Determine the [x, y] coordinate at the center of the cell enclosing the given text.  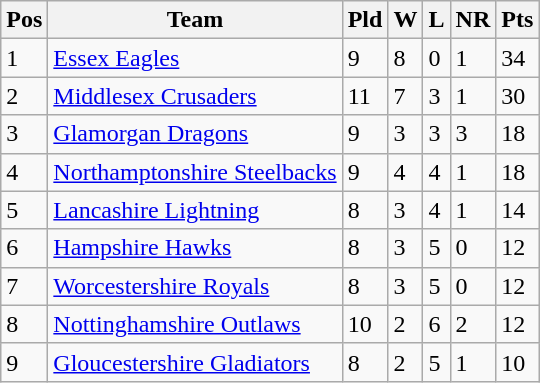
Nottinghamshire Outlaws [195, 324]
Gloucestershire Gladiators [195, 362]
W [406, 20]
34 [518, 58]
Glamorgan Dragons [195, 134]
Worcestershire Royals [195, 286]
Essex Eagles [195, 58]
11 [365, 96]
Lancashire Lightning [195, 210]
30 [518, 96]
Middlesex Crusaders [195, 96]
Northamptonshire Steelbacks [195, 172]
Pos [24, 20]
14 [518, 210]
L [436, 20]
Pts [518, 20]
Team [195, 20]
Hampshire Hawks [195, 248]
NR [473, 20]
Pld [365, 20]
